Output the (X, Y) coordinate of the center of the cell containing the given text.  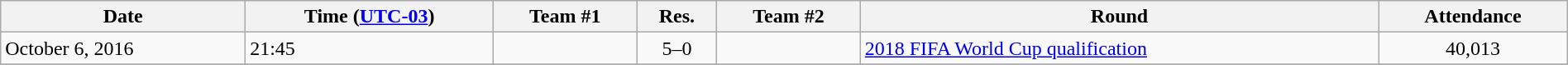
Team #1 (566, 17)
Res. (676, 17)
Team #2 (789, 17)
Round (1120, 17)
Time (UTC-03) (370, 17)
October 6, 2016 (123, 48)
2018 FIFA World Cup qualification (1120, 48)
40,013 (1473, 48)
21:45 (370, 48)
Date (123, 17)
Attendance (1473, 17)
5–0 (676, 48)
